Determine the (x, y) coordinate at the center of the cell enclosing the given text.  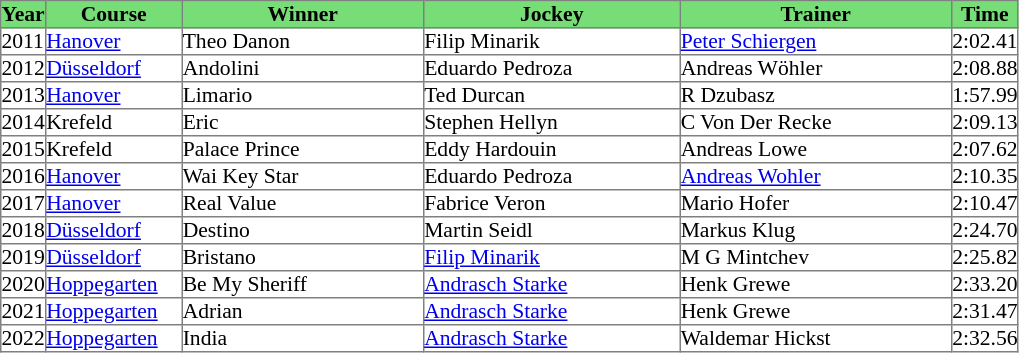
2:09.13 (984, 122)
2012 (24, 68)
2:24.70 (984, 230)
Jockey (551, 14)
Real Value (303, 204)
Stephen Hellyn (551, 122)
2019 (24, 258)
1:57.99 (984, 96)
2:25.82 (984, 258)
2017 (24, 204)
Peter Schiergen (816, 42)
Course (113, 14)
Eric (303, 122)
Mario Hofer (816, 204)
Andolini (303, 68)
India (303, 338)
R Dzubasz (816, 96)
M G Mintchev (816, 258)
Eddy Hardouin (551, 150)
2:33.20 (984, 284)
Fabrice Veron (551, 204)
2021 (24, 312)
Martin Seidl (551, 230)
Ted Durcan (551, 96)
2014 (24, 122)
Andreas Wöhler (816, 68)
2:02.41 (984, 42)
2018 (24, 230)
Adrian (303, 312)
2:31.47 (984, 312)
Be My Sheriff (303, 284)
2:32.56 (984, 338)
2020 (24, 284)
Palace Prince (303, 150)
2:10.47 (984, 204)
2011 (24, 42)
2013 (24, 96)
2:08.88 (984, 68)
Winner (303, 14)
Andreas Wohler (816, 176)
Time (984, 14)
Markus Klug (816, 230)
Destino (303, 230)
Theo Danon (303, 42)
Trainer (816, 14)
2:10.35 (984, 176)
C Von Der Recke (816, 122)
Wai Key Star (303, 176)
2015 (24, 150)
Andreas Lowe (816, 150)
2022 (24, 338)
Year (24, 14)
2:07.62 (984, 150)
Limario (303, 96)
Bristano (303, 258)
2016 (24, 176)
Waldemar Hickst (816, 338)
